Search for the cell housing the specified text and yield its [X, Y] center coordinate. 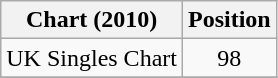
Chart (2010) [92, 20]
98 [229, 58]
Position [229, 20]
UK Singles Chart [92, 58]
